Return the (X, Y) coordinate for the center point of the cell that contains the specified text.  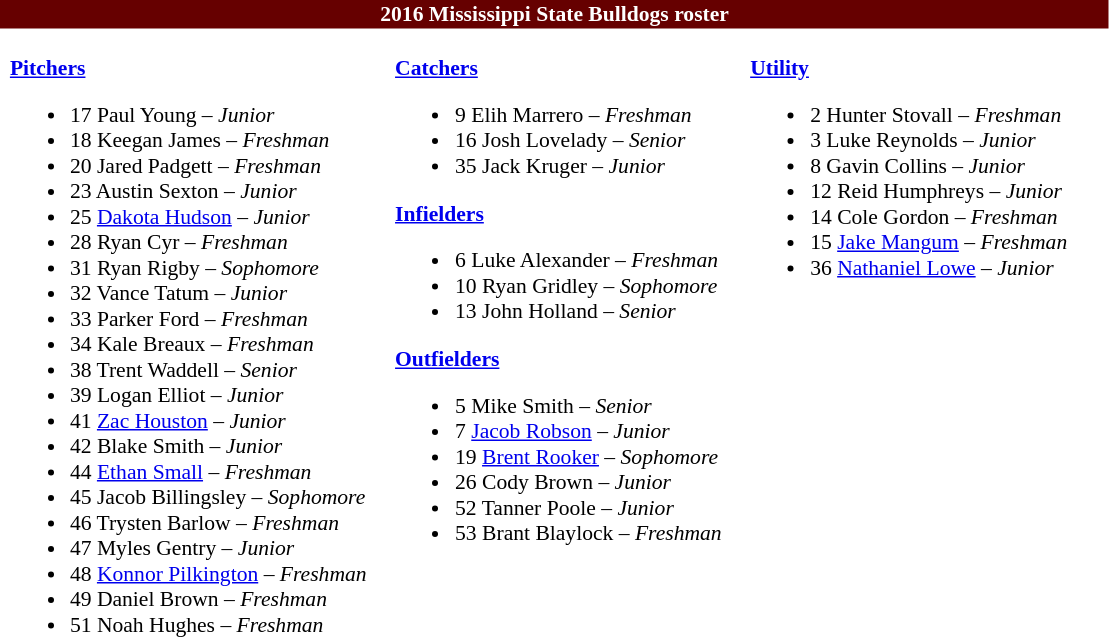
2016 Mississippi State Bulldogs roster (554, 14)
